For the text-containing cell, return its midpoint in (x, y) coordinate format. 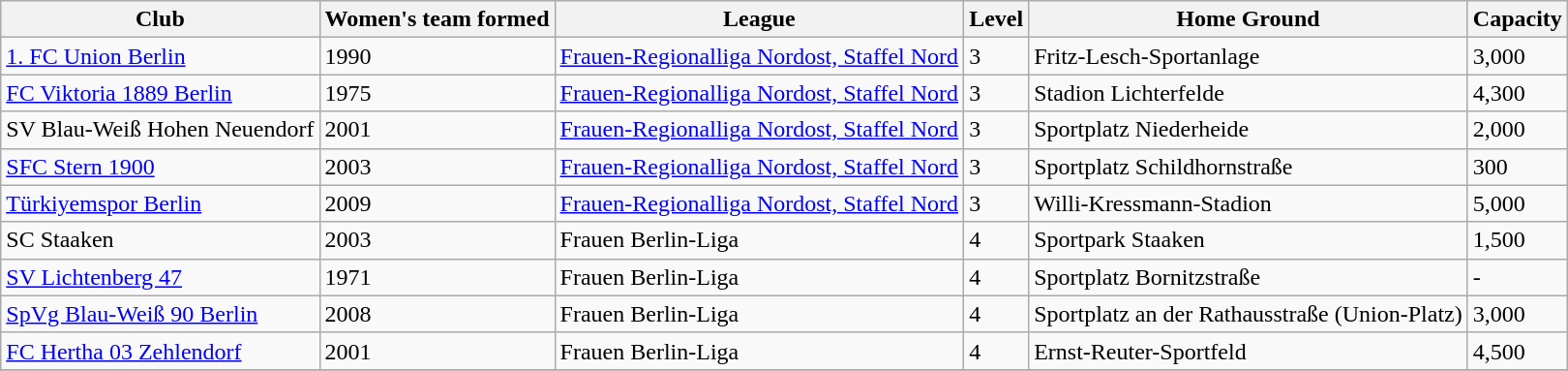
300 (1518, 167)
Türkiyemspor Berlin (161, 203)
SFC Stern 1900 (161, 167)
SC Staaken (161, 240)
Capacity (1518, 19)
Ernst-Reuter-Sportfeld (1249, 351)
SpVg Blau-Weiß 90 Berlin (161, 314)
2,000 (1518, 130)
Women's team formed (437, 19)
Stadion Lichterfelde (1249, 93)
Sportplatz Schildhornstraße (1249, 167)
1975 (437, 93)
League (759, 19)
4,300 (1518, 93)
1971 (437, 277)
1990 (437, 56)
SV Lichtenberg 47 (161, 277)
Level (997, 19)
Sportplatz Bornitzstraße (1249, 277)
FC Viktoria 1889 Berlin (161, 93)
2009 (437, 203)
SV Blau-Weiß Hohen Neuendorf (161, 130)
Sportpark Staaken (1249, 240)
Home Ground (1249, 19)
Fritz-Lesch-Sportanlage (1249, 56)
Club (161, 19)
Sportplatz an der Rathausstraße (Union-Platz) (1249, 314)
- (1518, 277)
Willi-Kressmann-Stadion (1249, 203)
2008 (437, 314)
5,000 (1518, 203)
1,500 (1518, 240)
Sportplatz Niederheide (1249, 130)
1. FC Union Berlin (161, 56)
FC Hertha 03 Zehlendorf (161, 351)
4,500 (1518, 351)
